Output the (x, y) coordinate of the center of the cell containing the given text.  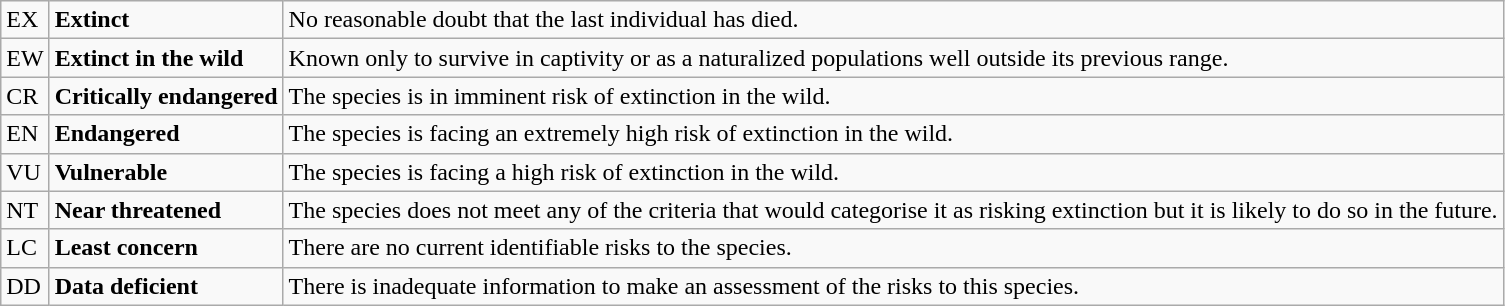
Data deficient (166, 286)
Endangered (166, 134)
Known only to survive in captivity or as a naturalized populations well outside its previous range. (893, 58)
The species does not meet any of the criteria that would categorise it as risking extinction but it is likely to do so in the future. (893, 210)
EW (25, 58)
EX (25, 20)
CR (25, 96)
Extinct in the wild (166, 58)
Vulnerable (166, 172)
The species is facing a high risk of extinction in the wild. (893, 172)
Near threatened (166, 210)
Least concern (166, 248)
DD (25, 286)
EN (25, 134)
There are no current identifiable risks to the species. (893, 248)
There is inadequate information to make an assessment of the risks to this species. (893, 286)
The species is facing an extremely high risk of extinction in the wild. (893, 134)
NT (25, 210)
VU (25, 172)
The species is in imminent risk of extinction in the wild. (893, 96)
No reasonable doubt that the last individual has died. (893, 20)
LC (25, 248)
Critically endangered (166, 96)
Extinct (166, 20)
